From the cell containing the given text, extract its center point as (X, Y) coordinate. 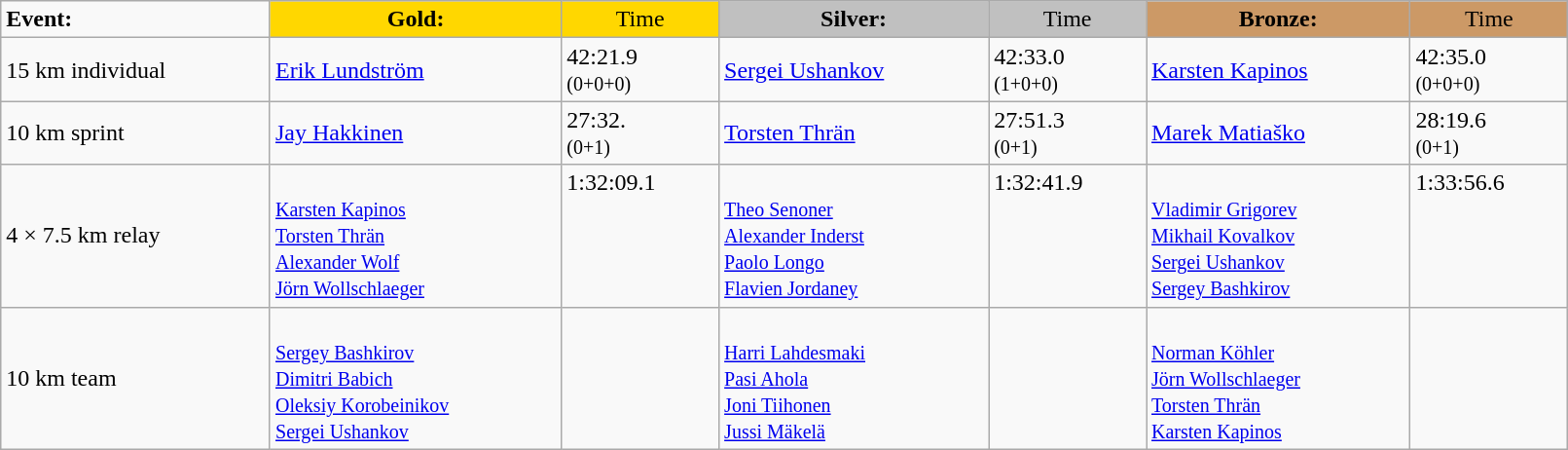
Theo Senoner Alexander Inderst Paolo Longo Flavien Jordaney (855, 236)
Sergei Ushankov (855, 70)
Harri Lahdesmaki Pasi Ahola Joni Tiihonen Jussi Mäkelä (855, 378)
Bronze: (1279, 19)
Marek Matiaško (1279, 132)
Karsten Kapinos Torsten Thrän Alexander Wolf Jörn Wollschlaeger (415, 236)
1:32:41.9 (1068, 236)
27:32. (0+1) (640, 132)
15 km individual (136, 70)
28:19.6 (0+1) (1489, 132)
Vladimir Grigorev Mikhail Kovalkov Sergei Ushankov Sergey Bashkirov (1279, 236)
Silver: (855, 19)
42:35.0 (0+0+0) (1489, 70)
27:51.3 (0+1) (1068, 132)
10 km sprint (136, 132)
Norman Köhler Jörn Wollschlaeger Torsten Thrän Karsten Kapinos (1279, 378)
10 km team (136, 378)
42:21.9(0+0+0) (640, 70)
1:32:09.1 (640, 236)
Sergey Bashkirov Dimitri Babich Oleksiy Korobeinikov Sergei Ushankov (415, 378)
Torsten Thrän (855, 132)
Event: (136, 19)
Erik Lundström (415, 70)
42:33.0 (1+0+0) (1068, 70)
Karsten Kapinos (1279, 70)
Gold: (415, 19)
Jay Hakkinen (415, 132)
4 × 7.5 km relay (136, 236)
1:33:56.6 (1489, 236)
